For the text-containing cell, return its midpoint in [x, y] coordinate format. 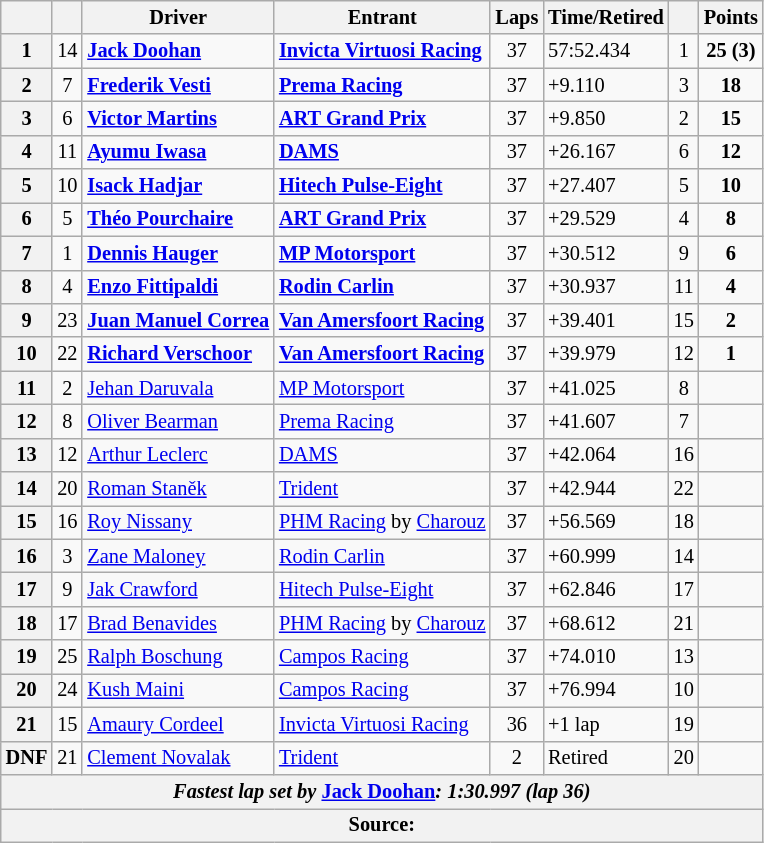
Enzo Fittipaldi [178, 287]
Oliver Bearman [178, 421]
Driver [178, 17]
+39.979 [606, 354]
+39.401 [606, 320]
Frederik Vesti [178, 85]
Jak Crawford [178, 589]
Kush Maini [178, 690]
Arthur Leclerc [178, 455]
+68.612 [606, 623]
Richard Verschoor [178, 354]
25 [67, 657]
Victor Martins [178, 118]
+41.025 [606, 388]
+76.994 [606, 690]
25 (3) [731, 51]
36 [516, 724]
+1 lap [606, 724]
Source: [382, 825]
+60.999 [606, 556]
24 [67, 690]
+62.846 [606, 589]
Retired [606, 758]
Clement Novalak [178, 758]
Jack Doohan [178, 51]
Time/Retired [606, 17]
+42.944 [606, 489]
Amaury Cordeel [178, 724]
Ralph Boschung [178, 657]
Entrant [382, 17]
Isack Hadjar [178, 186]
+27.407 [606, 186]
+9.110 [606, 85]
Roy Nissany [178, 522]
+41.607 [606, 421]
57:52.434 [606, 51]
DNF [27, 758]
Laps [516, 17]
+29.529 [606, 219]
+56.569 [606, 522]
Dennis Hauger [178, 253]
Brad Benavides [178, 623]
Juan Manuel Correa [178, 320]
Roman Staněk [178, 489]
+30.937 [606, 287]
Points [731, 17]
+9.850 [606, 118]
+30.512 [606, 253]
Théo Pourchaire [178, 219]
+26.167 [606, 152]
+74.010 [606, 657]
Zane Maloney [178, 556]
+42.064 [606, 455]
Jehan Daruvala [178, 388]
23 [67, 320]
Fastest lap set by Jack Doohan: 1:30.997 (lap 36) [382, 791]
Ayumu Iwasa [178, 152]
